Find where the given text appears and provide that cell's center as [X, Y] coordinate. 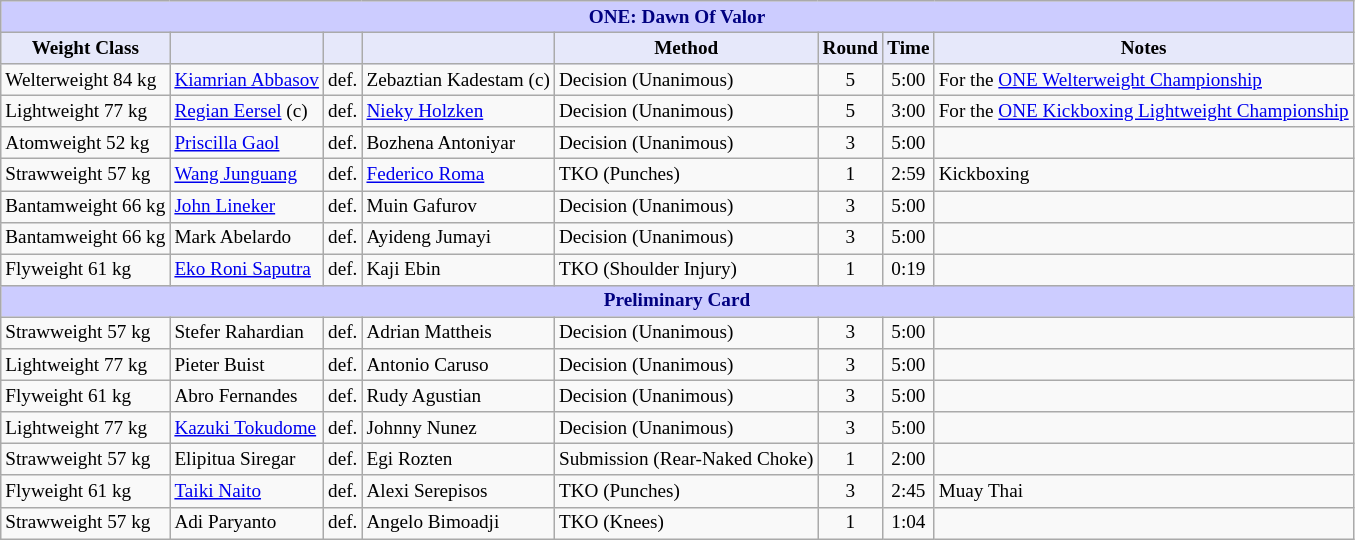
1:04 [908, 523]
Ayideng Jumayi [458, 238]
Preliminary Card [677, 301]
Eko Roni Saputra [247, 270]
Time [908, 48]
TKO (Knees) [686, 523]
Angelo Bimoadji [458, 523]
Federico Roma [458, 175]
Kickboxing [1144, 175]
3:00 [908, 111]
0:19 [908, 270]
Muay Thai [1144, 491]
TKO (Shoulder Injury) [686, 270]
Kaji Ebin [458, 270]
Bozhena Antoniyar [458, 143]
For the ONE Welterweight Championship [1144, 80]
Zebaztian Kadestam (c) [458, 80]
Taiki Naito [247, 491]
ONE: Dawn Of Valor [677, 17]
Antonio Caruso [458, 365]
Priscilla Gaol [247, 143]
Mark Abelardo [247, 238]
Stefer Rahardian [247, 333]
Weight Class [86, 48]
Welterweight 84 kg [86, 80]
2:00 [908, 460]
Abro Fernandes [247, 396]
Alexi Serepisos [458, 491]
Adi Paryanto [247, 523]
Nieky Holzken [458, 111]
Round [850, 48]
Wang Junguang [247, 175]
Kazuki Tokudome [247, 428]
Atomweight 52 kg [86, 143]
For the ONE Kickboxing Lightweight Championship [1144, 111]
Adrian Mattheis [458, 333]
Kiamrian Abbasov [247, 80]
Johnny Nunez [458, 428]
Egi Rozten [458, 460]
Regian Eersel (c) [247, 111]
Pieter Buist [247, 365]
Elipitua Siregar [247, 460]
Muin Gafurov [458, 206]
2:45 [908, 491]
Notes [1144, 48]
Rudy Agustian [458, 396]
John Lineker [247, 206]
Submission (Rear-Naked Choke) [686, 460]
2:59 [908, 175]
Method [686, 48]
